Output the [X, Y] coordinate of the center of the cell containing the given text.  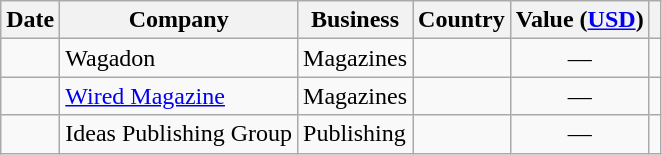
Value (USD) [580, 20]
Date [30, 20]
Wired Magazine [179, 96]
Ideas Publishing Group [179, 134]
Wagadon [179, 58]
Country [462, 20]
Publishing [356, 134]
Business [356, 20]
Company [179, 20]
